From the cell containing the given text, extract its center point as (x, y) coordinate. 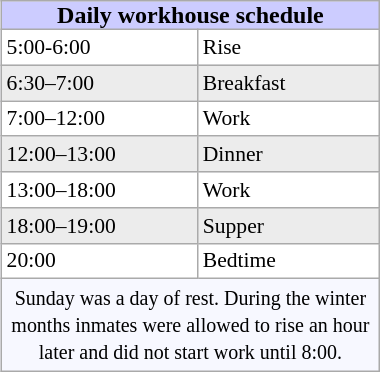
Dinner (289, 154)
18:00–19:00 (100, 225)
6:30–7:00 (100, 83)
Supper (289, 225)
Breakfast (289, 83)
5:00-6:00 (100, 47)
13:00–18:00 (100, 190)
Sunday was a day of rest. During the winter months inmates were allowed to rise an hour later and did not start work until 8:00. (191, 325)
7:00–12:00 (100, 118)
20:00 (100, 261)
Daily workhouse schedule (191, 15)
12:00–13:00 (100, 154)
Bedtime (289, 261)
Rise (289, 47)
